From the cell containing the given text, extract its center point as (X, Y) coordinate. 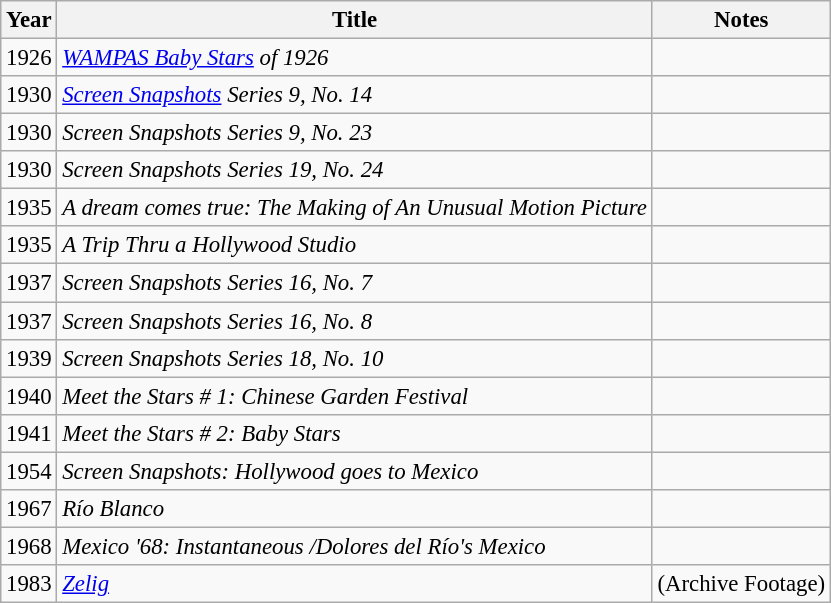
Title (354, 20)
Meet the Stars # 1: Chinese Garden Festival (354, 396)
1940 (29, 396)
1968 (29, 546)
Río Blanco (354, 509)
Screen Snapshots Series 9, No. 23 (354, 133)
1941 (29, 433)
Notes (741, 20)
Year (29, 20)
Zelig (354, 584)
Screen Snapshots Series 16, No. 7 (354, 283)
Screen Snapshots Series 19, No. 24 (354, 170)
1967 (29, 509)
Meet the Stars # 2: Baby Stars (354, 433)
1954 (29, 471)
1983 (29, 584)
A Trip Thru a Hollywood Studio (354, 245)
Screen Snapshots Series 18, No. 10 (354, 358)
Mexico '68: Instantaneous /Dolores del Río's Mexico (354, 546)
Screen Snapshots: Hollywood goes to Mexico (354, 471)
Screen Snapshots Series 16, No. 8 (354, 321)
(Archive Footage) (741, 584)
1926 (29, 58)
Screen Snapshots Series 9, No. 14 (354, 95)
1939 (29, 358)
WAMPAS Baby Stars of 1926 (354, 58)
A dream comes true: The Making of An Unusual Motion Picture (354, 208)
